Provide the [x, y] coordinate of the cell's center where the given text is located.  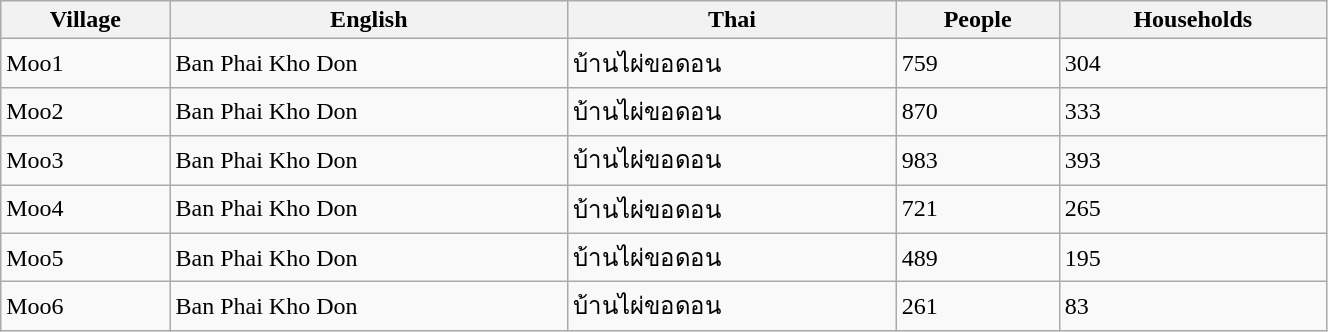
Thai [732, 20]
Households [1192, 20]
Moo3 [86, 160]
265 [1192, 208]
489 [978, 258]
English [369, 20]
Moo2 [86, 112]
People [978, 20]
983 [978, 160]
333 [1192, 112]
Moo5 [86, 258]
393 [1192, 160]
Moo1 [86, 64]
304 [1192, 64]
Village [86, 20]
Moo6 [86, 306]
83 [1192, 306]
Moo4 [86, 208]
870 [978, 112]
721 [978, 208]
759 [978, 64]
195 [1192, 258]
261 [978, 306]
